Search for the cell housing the specified text and yield its (x, y) center coordinate. 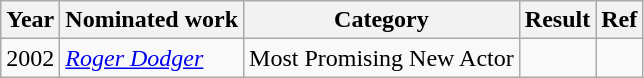
Roger Dodger (152, 58)
Category (382, 20)
Result (557, 20)
Nominated work (152, 20)
Ref (620, 20)
Most Promising New Actor (382, 58)
Year (30, 20)
2002 (30, 58)
